Extract the (X, Y) coordinate from the center of the cell holding the provided text.  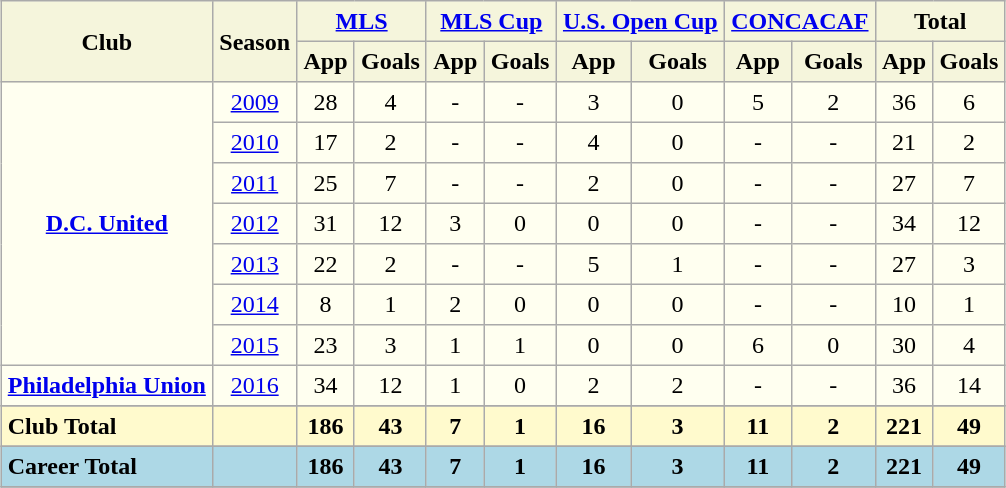
CONCACAF (800, 21)
14 (969, 385)
2015 (255, 345)
Career Total (107, 466)
31 (326, 223)
Philadelphia Union (107, 385)
23 (326, 345)
25 (326, 183)
MLS Cup (491, 21)
2009 (255, 102)
2011 (255, 183)
2010 (255, 142)
2013 (255, 264)
Season (255, 42)
2014 (255, 304)
2016 (255, 385)
Club Total (107, 426)
21 (904, 142)
22 (326, 264)
28 (326, 102)
U.S. Open Cup (640, 21)
Club (107, 42)
Total (940, 21)
10 (904, 304)
D.C. United (107, 224)
8 (326, 304)
2012 (255, 223)
30 (904, 345)
17 (326, 142)
MLS (362, 21)
